For the text-containing cell, return its midpoint in (x, y) coordinate format. 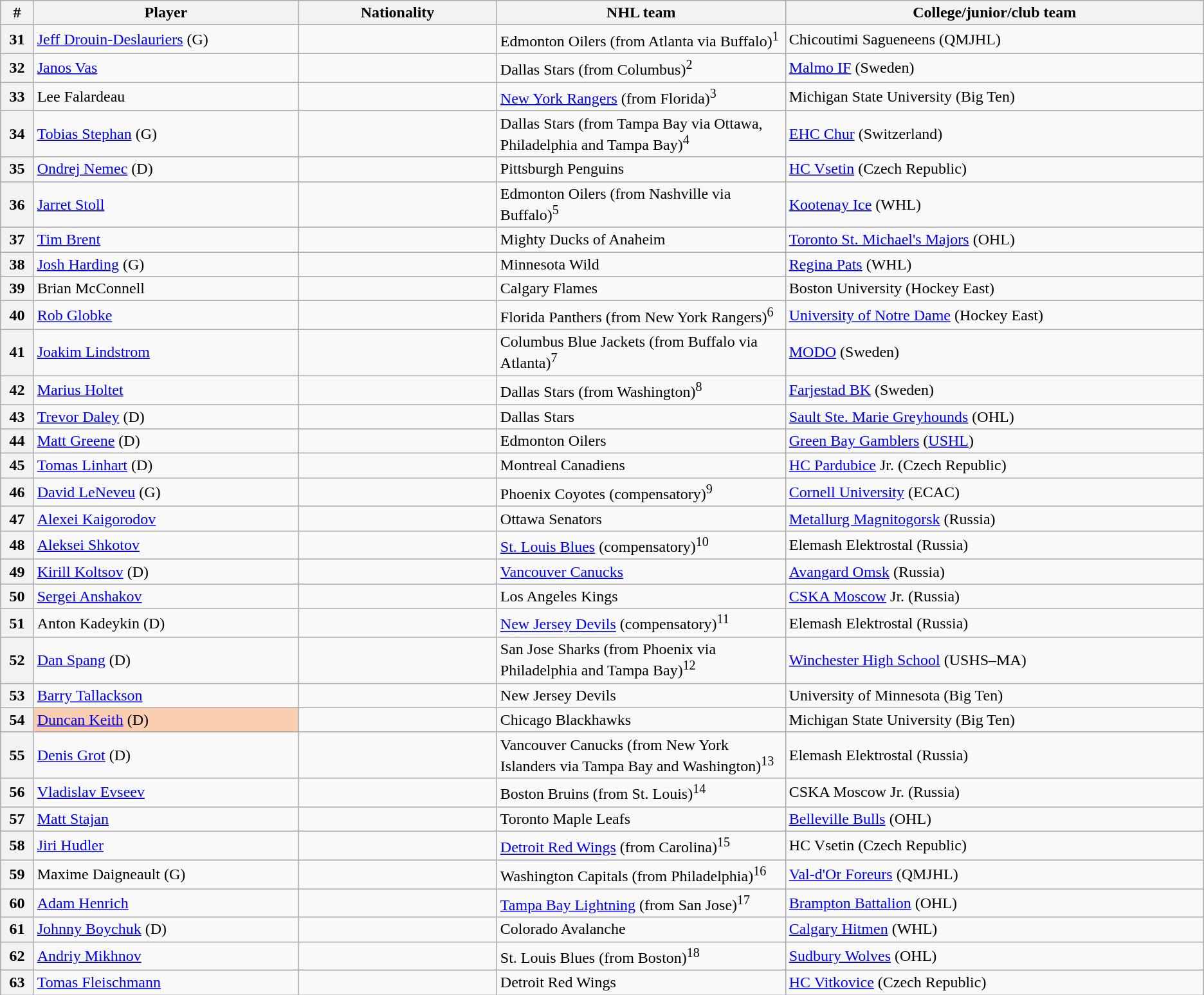
Sergei Anshakov (166, 596)
55 (17, 755)
Kirill Koltsov (D) (166, 572)
Barry Tallackson (166, 695)
62 (17, 956)
Jiri Hudler (166, 845)
Malmo IF (Sweden) (994, 68)
St. Louis Blues (compensatory)10 (641, 545)
Lee Falardeau (166, 96)
63 (17, 983)
53 (17, 695)
Belleville Bulls (OHL) (994, 819)
Toronto Maple Leafs (641, 819)
37 (17, 240)
Dan Spang (D) (166, 661)
Farjestad BK (Sweden) (994, 390)
57 (17, 819)
Avangard Omsk (Russia) (994, 572)
Minnesota Wild (641, 264)
Rob Globke (166, 315)
Maxime Daigneault (G) (166, 875)
31 (17, 40)
Calgary Hitmen (WHL) (994, 929)
47 (17, 518)
College/junior/club team (994, 13)
Ottawa Senators (641, 518)
Brampton Battalion (OHL) (994, 903)
44 (17, 441)
Colorado Avalanche (641, 929)
HC Pardubice Jr. (Czech Republic) (994, 466)
36 (17, 205)
David LeNeveu (G) (166, 493)
Josh Harding (G) (166, 264)
Edmonton Oilers (from Nashville via Buffalo)5 (641, 205)
Green Bay Gamblers (USHL) (994, 441)
MODO (Sweden) (994, 352)
Marius Holtet (166, 390)
60 (17, 903)
46 (17, 493)
Tomas Linhart (D) (166, 466)
Tomas Fleischmann (166, 983)
Adam Henrich (166, 903)
Dallas Stars (641, 416)
35 (17, 169)
Regina Pats (WHL) (994, 264)
33 (17, 96)
Anton Kadeykin (D) (166, 623)
Sault Ste. Marie Greyhounds (OHL) (994, 416)
Jeff Drouin-Deslauriers (G) (166, 40)
Johnny Boychuk (D) (166, 929)
University of Notre Dame (Hockey East) (994, 315)
Florida Panthers (from New York Rangers)6 (641, 315)
Tobias Stephan (G) (166, 134)
Phoenix Coyotes (compensatory)9 (641, 493)
Boston University (Hockey East) (994, 289)
51 (17, 623)
Brian McConnell (166, 289)
Winchester High School (USHS–MA) (994, 661)
Vancouver Canucks (641, 572)
Matt Stajan (166, 819)
48 (17, 545)
Detroit Red Wings (from Carolina)15 (641, 845)
Washington Capitals (from Philadelphia)16 (641, 875)
Sudbury Wolves (OHL) (994, 956)
Columbus Blue Jackets (from Buffalo via Atlanta)7 (641, 352)
56 (17, 792)
42 (17, 390)
Calgary Flames (641, 289)
43 (17, 416)
New Jersey Devils (compensatory)11 (641, 623)
Tampa Bay Lightning (from San Jose)17 (641, 903)
Edmonton Oilers (641, 441)
Dallas Stars (from Columbus)2 (641, 68)
Denis Grot (D) (166, 755)
50 (17, 596)
Pittsburgh Penguins (641, 169)
52 (17, 661)
32 (17, 68)
Jarret Stoll (166, 205)
Edmonton Oilers (from Atlanta via Buffalo)1 (641, 40)
Trevor Daley (D) (166, 416)
University of Minnesota (Big Ten) (994, 695)
Kootenay Ice (WHL) (994, 205)
Metallurg Magnitogorsk (Russia) (994, 518)
Los Angeles Kings (641, 596)
Janos Vas (166, 68)
Alexei Kaigorodov (166, 518)
59 (17, 875)
49 (17, 572)
Matt Greene (D) (166, 441)
41 (17, 352)
NHL team (641, 13)
39 (17, 289)
Aleksei Shkotov (166, 545)
34 (17, 134)
Montreal Canadiens (641, 466)
Joakim Lindstrom (166, 352)
Chicoutimi Sagueneens (QMJHL) (994, 40)
HC Vitkovice (Czech Republic) (994, 983)
Vladislav Evseev (166, 792)
Dallas Stars (from Washington)8 (641, 390)
38 (17, 264)
Val-d'Or Foreurs (QMJHL) (994, 875)
# (17, 13)
New York Rangers (from Florida)3 (641, 96)
Player (166, 13)
Boston Bruins (from St. Louis)14 (641, 792)
Vancouver Canucks (from New York Islanders via Tampa Bay and Washington)13 (641, 755)
Chicago Blackhawks (641, 720)
Detroit Red Wings (641, 983)
54 (17, 720)
San Jose Sharks (from Phoenix via Philadelphia and Tampa Bay)12 (641, 661)
Mighty Ducks of Anaheim (641, 240)
Tim Brent (166, 240)
61 (17, 929)
Nationality (397, 13)
58 (17, 845)
40 (17, 315)
Toronto St. Michael's Majors (OHL) (994, 240)
St. Louis Blues (from Boston)18 (641, 956)
Ondrej Nemec (D) (166, 169)
45 (17, 466)
New Jersey Devils (641, 695)
Cornell University (ECAC) (994, 493)
EHC Chur (Switzerland) (994, 134)
Duncan Keith (D) (166, 720)
Andriy Mikhnov (166, 956)
Dallas Stars (from Tampa Bay via Ottawa, Philadelphia and Tampa Bay)4 (641, 134)
